Locate the cell with the specified text and output its [x, y] center coordinate. 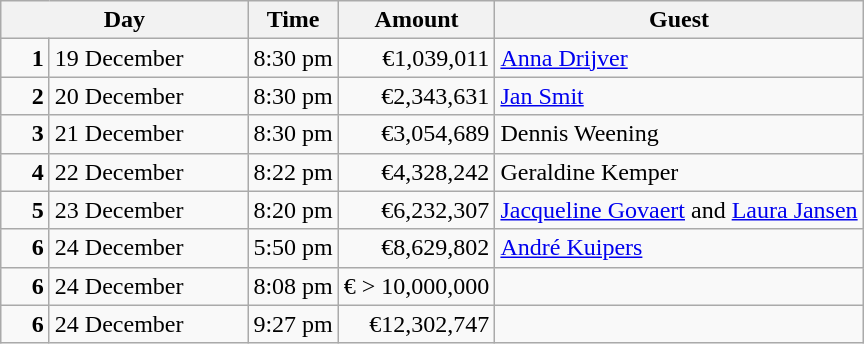
5 [26, 210]
Jacqueline Govaert and Laura Jansen [679, 210]
€2,343,631 [416, 96]
20 December [148, 96]
8:08 pm [293, 286]
Time [293, 20]
Guest [679, 20]
8:20 pm [293, 210]
19 December [148, 58]
2 [26, 96]
André Kuipers [679, 248]
€8,629,802 [416, 248]
€6,232,307 [416, 210]
9:27 pm [293, 324]
4 [26, 172]
Anna Drijver [679, 58]
Day [124, 20]
23 December [148, 210]
€4,328,242 [416, 172]
1 [26, 58]
8:22 pm [293, 172]
5:50 pm [293, 248]
Dennis Weening [679, 134]
Geraldine Kemper [679, 172]
21 December [148, 134]
22 December [148, 172]
3 [26, 134]
€1,039,011 [416, 58]
€3,054,689 [416, 134]
Jan Smit [679, 96]
€ > 10,000,000 [416, 286]
Amount [416, 20]
€12,302,747 [416, 324]
